Find where the given text appears and provide that cell's center as [X, Y] coordinate. 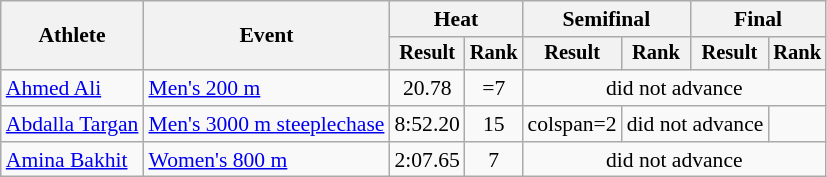
Event [266, 36]
Athlete [72, 36]
Final [758, 19]
Heat [456, 19]
Abdalla Targan [72, 124]
15 [494, 124]
Men's 200 m [266, 88]
Men's 3000 m steeplechase [266, 124]
colspan=2 [572, 124]
=7 [494, 88]
8:52.20 [426, 124]
Ahmed Ali [72, 88]
Semifinal [607, 19]
20.78 [426, 88]
